From the cell containing the given text, extract its center point as (x, y) coordinate. 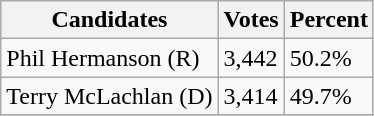
Terry McLachlan (D) (110, 96)
Percent (328, 20)
49.7% (328, 96)
Phil Hermanson (R) (110, 58)
50.2% (328, 58)
Candidates (110, 20)
3,442 (251, 58)
3,414 (251, 96)
Votes (251, 20)
